Detect which cell encompasses the target text, then output its [x, y] center coordinate. 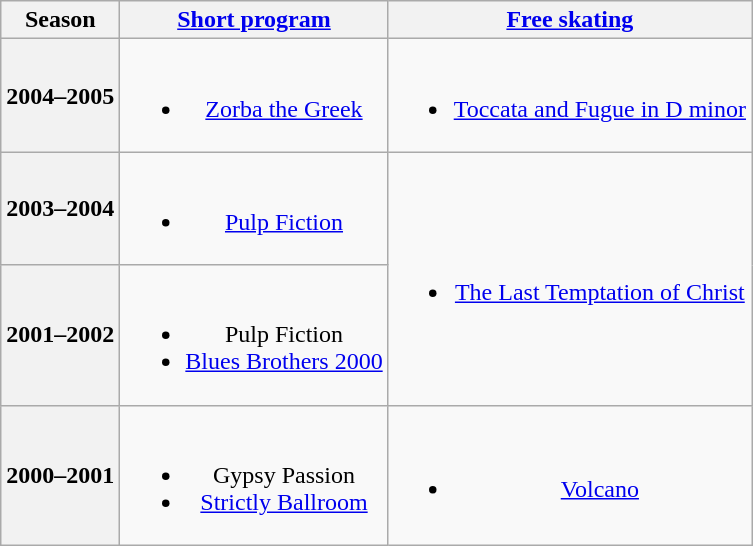
Short program [254, 20]
2000–2001 [60, 475]
The Last Temptation of Christ [570, 278]
Season [60, 20]
Zorba the Greek [254, 96]
Free skating [570, 20]
Pulp Fiction [254, 208]
Gypsy PassionStrictly Ballroom [254, 475]
Volcano [570, 475]
2003–2004 [60, 208]
2001–2002 [60, 335]
Pulp FictionBlues Brothers 2000 [254, 335]
Toccata and Fugue in D minor [570, 96]
2004–2005 [60, 96]
